Pinpoint the cell where the given text exists, returning its (X, Y) midpoint coordinate. 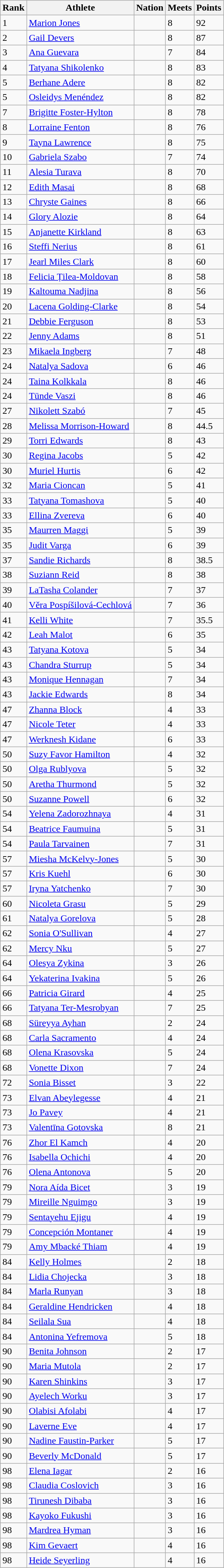
Chryste Gaines (80, 202)
51 (209, 336)
70 (209, 172)
Nation (150, 8)
Gabriela Szabo (80, 157)
Yelena Zadorozhnaya (80, 814)
Patricia Girard (80, 993)
11 (13, 172)
Leah Malot (80, 635)
Antonina Yefremova (80, 1336)
72 (13, 1082)
Felicia Țilea-Moldovan (80, 276)
LaTasha Colander (80, 590)
44.5 (209, 426)
Monique Hennagan (80, 680)
Lacena Golding-Clarke (80, 306)
Taina Kolkkala (80, 381)
Kris Kuehl (80, 873)
10 (13, 157)
9 (13, 142)
Nikolett Szabó (80, 411)
92 (209, 23)
Tayna Lawrence (80, 142)
Kelli White (80, 620)
48 (209, 351)
Kaltouma Nadjina (80, 291)
Geraldine Hendricken (80, 1306)
Chandra Sturrup (80, 665)
Seilala Sua (80, 1321)
Sonia Bisset (80, 1082)
Tirunesh Dibaba (80, 1501)
Steffi Nerius (80, 247)
Sentayehu Ejigu (80, 1217)
Lidia Chojecka (80, 1277)
Mardrea Hyman (80, 1530)
Tatyana Shikolenko (80, 67)
Anjanette Kirkland (80, 232)
Aretha Thurmond (80, 784)
Osleidys Menéndez (80, 97)
53 (209, 321)
36 (209, 605)
Carla Sacramento (80, 1038)
Heide Seyerling (80, 1560)
Gail Devers (80, 38)
Jackie Edwards (80, 695)
Iryna Yatchenko (80, 888)
78 (209, 112)
Tatyana Tomashova (80, 500)
Marla Runyan (80, 1292)
15 (13, 232)
Edith Masai (80, 187)
Tatyana Ter-Mesrobyan (80, 1008)
38.5 (209, 560)
Elvan Abeylegesse (80, 1097)
Isabella Ochichi (80, 1157)
Kayoko Fukushi (80, 1515)
Sonia O'Sullivan (80, 933)
Jearl Miles Clark (80, 262)
Ayelech Worku (80, 1396)
Natalya Sadova (80, 366)
Süreyya Ayhan (80, 1023)
Amy Mbacké Thiam (80, 1247)
Kim Gevaert (80, 1545)
Olesya Zykina (80, 963)
Olena Krasovska (80, 1053)
Nora Aída Bicet (80, 1187)
Mikaela Ingberg (80, 351)
75 (209, 142)
Maurren Maggi (80, 530)
Mercy Nku (80, 948)
Laverne Eve (80, 1426)
Claudia Coslovich (80, 1486)
Olga Rublyova (80, 769)
Meets (180, 8)
Brigitte Foster-Hylton (80, 112)
Tatyana Kotova (80, 649)
Berhane Adere (80, 82)
Maria Cioncan (80, 486)
Yekaterina Ivakina (80, 978)
Athlete (80, 8)
14 (13, 217)
Suzanne Powell (80, 799)
Muriel Hurtis (80, 471)
Torri Edwards (80, 441)
Points (209, 8)
1 (13, 23)
Marion Jones (80, 23)
56 (209, 291)
Nadine Faustin-Parker (80, 1441)
Alesia Turava (80, 172)
74 (209, 157)
Jo Pavey (80, 1112)
Beverly McDonald (80, 1456)
Regina Jacobs (80, 456)
Glory Alozie (80, 217)
Olabisi Afolabi (80, 1411)
Concepción Montaner (80, 1232)
Vonette Dixon (80, 1068)
Suziann Reid (80, 575)
Tünde Vaszi (80, 396)
Melissa Morrison-Howard (80, 426)
Debbie Ferguson (80, 321)
13 (13, 202)
Lorraine Fenton (80, 127)
Suzy Favor Hamilton (80, 754)
Judit Varga (80, 545)
63 (209, 232)
23 (13, 351)
12 (13, 187)
Věra Pospíšilová-Cechlová (80, 605)
Maria Mutola (80, 1366)
83 (209, 67)
Elena Iagar (80, 1471)
58 (209, 276)
Sandie Richards (80, 560)
Karen Shinkins (80, 1381)
35.5 (209, 620)
Beatrice Faumuina (80, 829)
Natalya Gorelova (80, 919)
Nicole Teter (80, 724)
Zhor El Kamch (80, 1142)
Ellina Zvereva (80, 515)
Miesha McKelvy-Jones (80, 859)
Zhanna Block (80, 709)
Kelly Holmes (80, 1262)
Benita Johnson (80, 1351)
Paula Tarvainen (80, 844)
Jenny Adams (80, 336)
Ana Guevara (80, 53)
Olena Antonova (80, 1172)
45 (209, 411)
87 (209, 38)
Mireille Nguimgo (80, 1202)
Valentīna Gotovska (80, 1127)
Rank (13, 8)
Werknesh Kidane (80, 739)
Nicoleta Grasu (80, 903)
